Find where the given text appears and provide that cell's center as [x, y] coordinate. 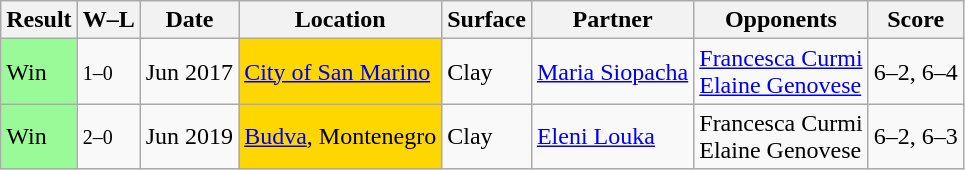
Jun 2019 [189, 136]
Opponents [781, 20]
Budva, Montenegro [340, 136]
Score [916, 20]
6–2, 6–4 [916, 72]
2–0 [108, 136]
Location [340, 20]
6–2, 6–3 [916, 136]
City of San Marino [340, 72]
Partner [612, 20]
W–L [108, 20]
Eleni Louka [612, 136]
1–0 [108, 72]
Result [39, 20]
Maria Siopacha [612, 72]
Date [189, 20]
Surface [487, 20]
Jun 2017 [189, 72]
